Output the [X, Y] coordinate of the center of the cell containing the given text.  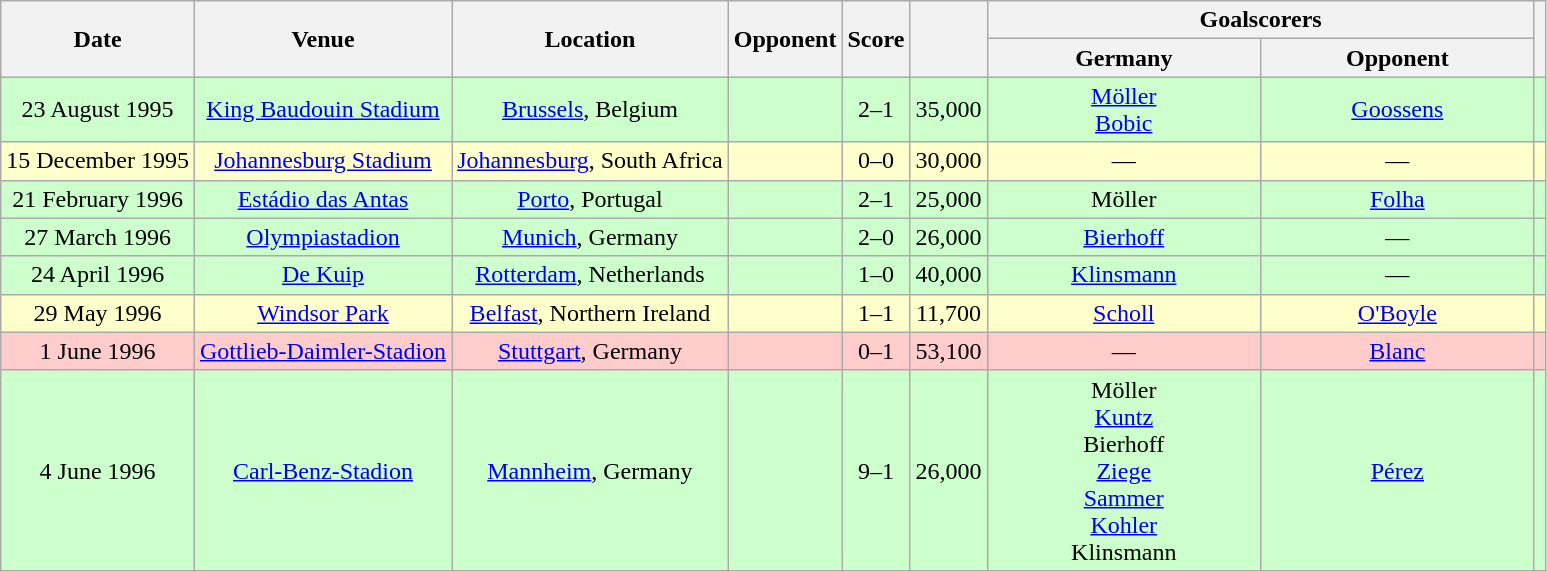
Klinsmann [1124, 275]
Bierhoff [1124, 237]
11,700 [948, 313]
24 April 1996 [98, 275]
Johannesburg, South Africa [590, 161]
21 February 1996 [98, 199]
Germany [1124, 58]
De Kuip [322, 275]
Estádio das Antas [322, 199]
O'Boyle [1398, 313]
23 August 1995 [98, 110]
Belfast, Northern Ireland [590, 313]
1–1 [876, 313]
Carl-Benz-Stadion [322, 470]
0–1 [876, 351]
Johannesburg Stadium [322, 161]
Olympiastadion [322, 237]
30,000 [948, 161]
Brussels, Belgium [590, 110]
Location [590, 39]
Porto, Portugal [590, 199]
Munich, Germany [590, 237]
Rotterdam, Netherlands [590, 275]
King Baudouin Stadium [322, 110]
15 December 1995 [98, 161]
Goossens [1398, 110]
1–0 [876, 275]
Gottlieb-Daimler-Stadion [322, 351]
4 June 1996 [98, 470]
Möller Bobic [1124, 110]
Windsor Park [322, 313]
53,100 [948, 351]
40,000 [948, 275]
Pérez [1398, 470]
2–0 [876, 237]
1 June 1996 [98, 351]
Venue [322, 39]
29 May 1996 [98, 313]
Möller Kuntz Bierhoff Ziege Sammer Kohler Klinsmann [1124, 470]
9–1 [876, 470]
Folha [1398, 199]
Stuttgart, Germany [590, 351]
Möller [1124, 199]
Goalscorers [1260, 20]
35,000 [948, 110]
0–0 [876, 161]
27 March 1996 [98, 237]
25,000 [948, 199]
Score [876, 39]
Scholl [1124, 313]
Mannheim, Germany [590, 470]
Date [98, 39]
Blanc [1398, 351]
